Locate the cell with the specified text and output its [x, y] center coordinate. 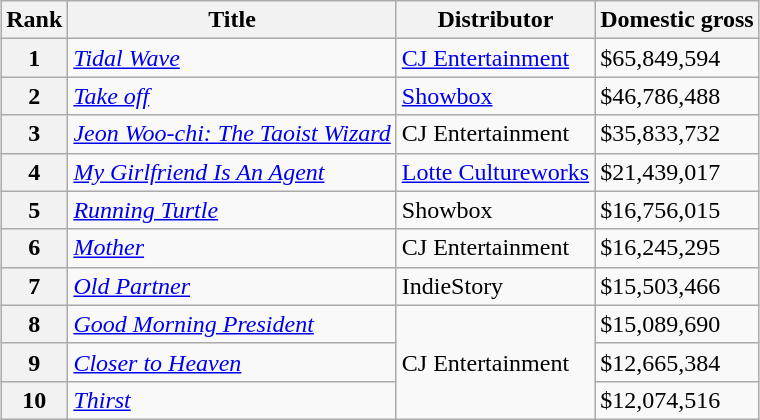
Jeon Woo-chi: The Taoist Wizard [232, 134]
$15,503,466 [678, 286]
4 [34, 172]
Domestic gross [678, 20]
$35,833,732 [678, 134]
Distributor [495, 20]
Lotte Cultureworks [495, 172]
$15,089,690 [678, 324]
$46,786,488 [678, 96]
$12,074,516 [678, 400]
$12,665,384 [678, 362]
Title [232, 20]
Old Partner [232, 286]
Closer to Heaven [232, 362]
7 [34, 286]
Tidal Wave [232, 58]
Running Turtle [232, 210]
$16,756,015 [678, 210]
Mother [232, 248]
Thirst [232, 400]
$65,849,594 [678, 58]
3 [34, 134]
$16,245,295 [678, 248]
IndieStory [495, 286]
9 [34, 362]
$21,439,017 [678, 172]
1 [34, 58]
Good Morning President [232, 324]
10 [34, 400]
8 [34, 324]
6 [34, 248]
Take off [232, 96]
5 [34, 210]
Rank [34, 20]
2 [34, 96]
My Girlfriend Is An Agent [232, 172]
